Locate the cell with the specified text and output its (X, Y) center coordinate. 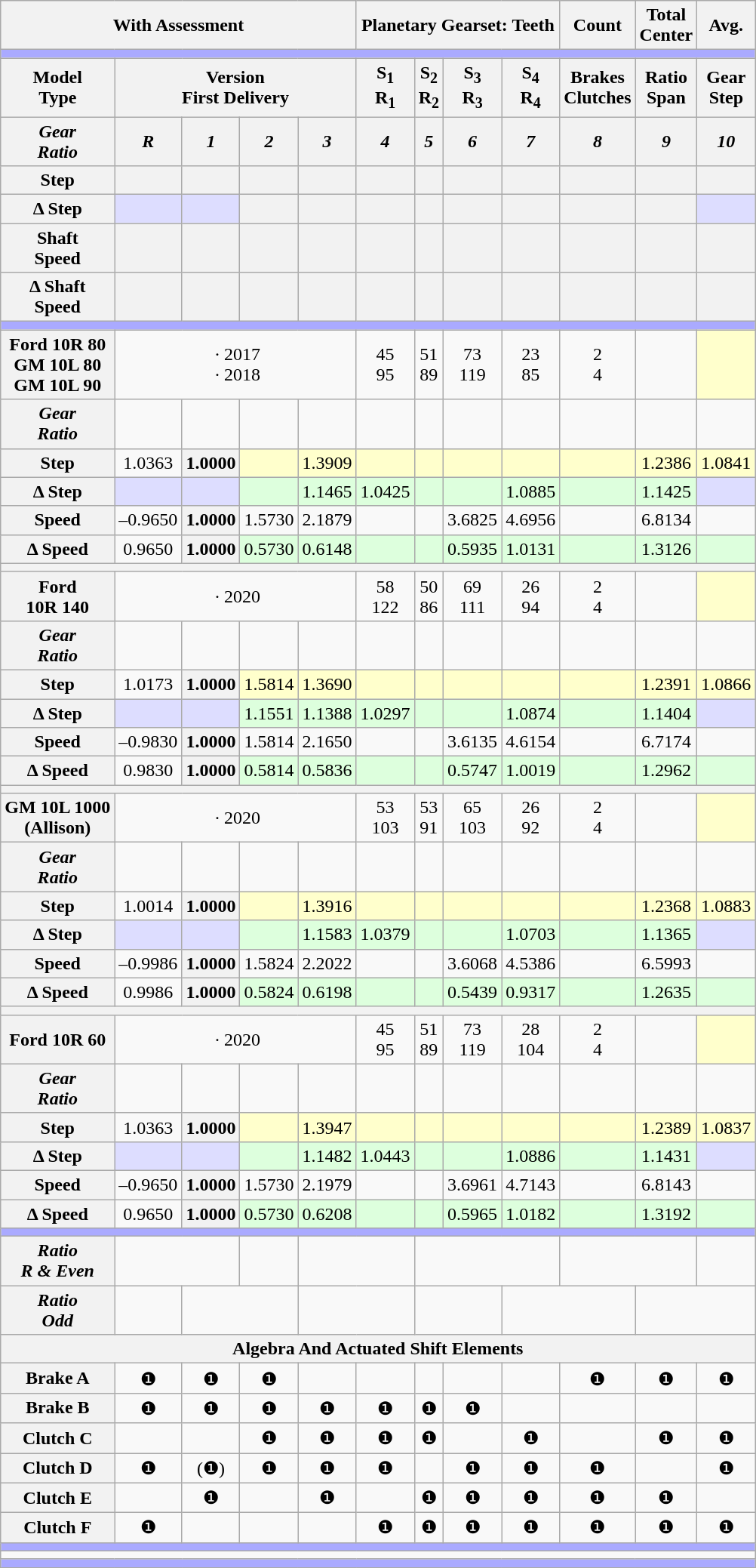
1.3916 (327, 906)
28104 (531, 1039)
0.6208 (327, 1213)
1.1482 (327, 1156)
1.2391 (666, 684)
S2R2 (429, 88)
0.6198 (327, 992)
2385 (531, 365)
1.1431 (666, 1156)
58122 (385, 596)
1.0703 (531, 935)
S1R1 (385, 88)
1.3909 (327, 463)
1.0885 (531, 491)
1.1388 (327, 713)
S4R4 (531, 88)
RatioR & Even (57, 1261)
3.6825 (472, 520)
0.9986 (148, 992)
2.1879 (327, 520)
1.0173 (148, 684)
1.0866 (726, 684)
1.3947 (327, 1127)
0.9830 (148, 771)
Ford10R 140 (57, 596)
69111 (472, 596)
1.3126 (666, 549)
1.5824 (269, 963)
1.1404 (666, 713)
1.1425 (666, 491)
0.5824 (269, 992)
1.0883 (726, 906)
4.7143 (531, 1184)
1.0886 (531, 1156)
3.6135 (472, 742)
With Assessment (178, 26)
ShaftSpeed (57, 248)
6.8143 (666, 1184)
1.2368 (666, 906)
1.0297 (385, 713)
1.0874 (531, 713)
1.1551 (269, 713)
Clutch D (57, 1468)
1.0019 (531, 771)
0.5814 (269, 771)
4.5386 (531, 963)
6.8134 (666, 520)
1.0841 (726, 463)
4 (385, 140)
0.5965 (472, 1213)
4.6154 (531, 742)
1.1365 (666, 935)
5391 (429, 818)
3.6068 (472, 963)
9 (666, 140)
0.5935 (472, 549)
2 (269, 140)
2.2022 (327, 963)
1.0014 (148, 906)
2.1650 (327, 742)
3 (327, 140)
1.1583 (327, 935)
Clutch F (57, 1528)
3.6961 (472, 1184)
0.5439 (472, 992)
0.5836 (327, 771)
4.6956 (531, 520)
6.7174 (666, 742)
1.2962 (666, 771)
(❶) (211, 1468)
Count (598, 26)
Clutch E (57, 1498)
ModelType (57, 88)
8 (598, 140)
BrakesClutches (598, 88)
–0.9830 (148, 742)
5 (429, 140)
Brake B (57, 1408)
1.0379 (385, 935)
0.9317 (531, 992)
Brake A (57, 1379)
S3R3 (472, 88)
0.6148 (327, 549)
2692 (531, 818)
TotalCenter (666, 26)
1.2389 (666, 1127)
1.0182 (531, 1213)
6 (472, 140)
1.2386 (666, 463)
0.5747 (472, 771)
· 2017 · 2018 (235, 365)
1.0425 (385, 491)
1.3690 (327, 684)
Planetary Gearset: Teeth (458, 26)
Ford 10R 60 (57, 1039)
65103 (472, 818)
2.1979 (327, 1184)
Δ ShaftSpeed (57, 297)
GM 10L 1000(Allison) (57, 818)
1.0837 (726, 1127)
VersionFirst Delivery (235, 88)
1.2635 (666, 992)
1.0131 (531, 549)
6.5993 (666, 963)
RatioSpan (666, 88)
53103 (385, 818)
1.1465 (327, 491)
7 (531, 140)
R (148, 140)
–0.9986 (148, 963)
10 (726, 140)
Clutch C (57, 1438)
1 (211, 140)
5086 (429, 596)
1.3192 (666, 1213)
GearStep (726, 88)
1.0443 (385, 1156)
Ford 10R 80GM 10L 80GM 10L 90 (57, 365)
Algebra And Actuated Shift Elements (378, 1349)
RatioOdd (57, 1311)
Avg. (726, 26)
2694 (531, 596)
